Detect which cell encompasses the target text, then output its (x, y) center coordinate. 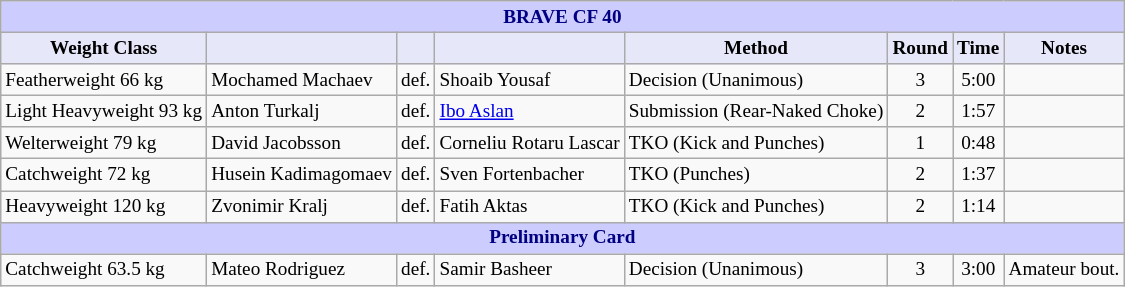
Shoaib Yousaf (530, 80)
1:57 (978, 111)
Husein Kadimagomaev (302, 175)
5:00 (978, 80)
1 (920, 143)
Light Heavyweight 93 kg (104, 111)
Notes (1064, 48)
Ibo Aslan (530, 111)
Mochamed Machaev (302, 80)
0:48 (978, 143)
Round (920, 48)
1:37 (978, 175)
TKO (Punches) (756, 175)
1:14 (978, 206)
Sven Fortenbacher (530, 175)
Anton Turkalj (302, 111)
Amateur bout. (1064, 270)
3:00 (978, 270)
Fatih Aktas (530, 206)
Time (978, 48)
Zvonimir Kralj (302, 206)
Heavyweight 120 kg (104, 206)
Corneliu Rotaru Lascar (530, 143)
Catchweight 63.5 kg (104, 270)
Submission (Rear-Naked Choke) (756, 111)
Catchweight 72 kg (104, 175)
David Jacobsson (302, 143)
Mateo Rodriguez (302, 270)
Method (756, 48)
Preliminary Card (562, 238)
Welterweight 79 kg (104, 143)
BRAVE CF 40 (562, 17)
Samir Basheer (530, 270)
Featherweight 66 kg (104, 80)
Weight Class (104, 48)
